Scan for the cell matching the given text and deliver its (x, y) coordinate at center. 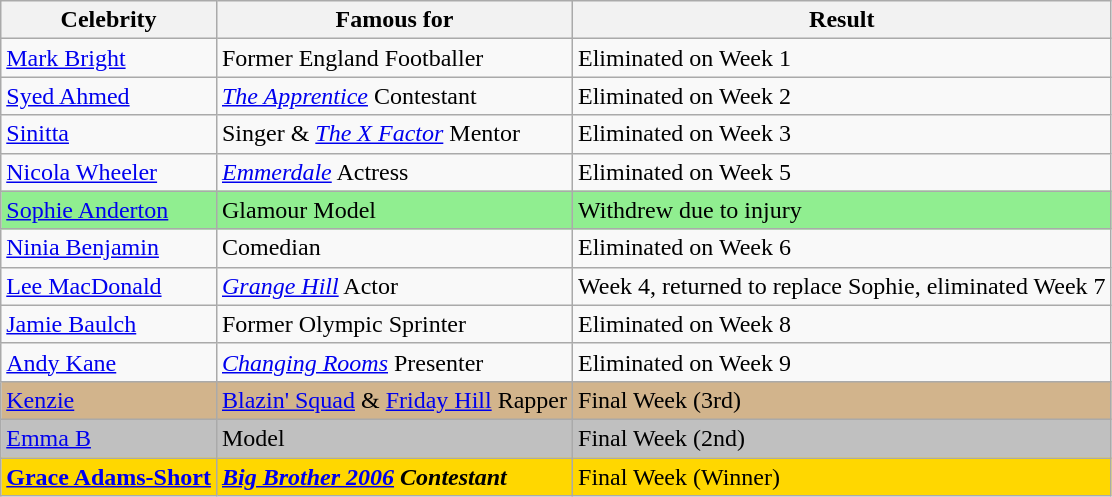
Singer & The X Factor Mentor (394, 134)
Big Brother 2006 Contestant (394, 477)
Jamie Baulch (109, 324)
Lee MacDonald (109, 286)
Comedian (394, 248)
Eliminated on Week 5 (842, 172)
Result (842, 20)
Emmerdale Actress (394, 172)
Grace Adams-Short (109, 477)
Nicola Wheeler (109, 172)
Andy Kane (109, 362)
Celebrity (109, 20)
Mark Bright (109, 58)
Eliminated on Week 6 (842, 248)
Kenzie (109, 400)
Sinitta (109, 134)
The Apprentice Contestant (394, 96)
Week 4, returned to replace Sophie, eliminated Week 7 (842, 286)
Emma B (109, 438)
Grange Hill Actor (394, 286)
Final Week (2nd) (842, 438)
Withdrew due to injury (842, 210)
Eliminated on Week 9 (842, 362)
Ninia Benjamin (109, 248)
Eliminated on Week 8 (842, 324)
Former England Footballer (394, 58)
Syed Ahmed (109, 96)
Final Week (Winner) (842, 477)
Eliminated on Week 2 (842, 96)
Sophie Anderton (109, 210)
Famous for (394, 20)
Glamour Model (394, 210)
Former Olympic Sprinter (394, 324)
Eliminated on Week 3 (842, 134)
Model (394, 438)
Final Week (3rd) (842, 400)
Blazin' Squad & Friday Hill Rapper (394, 400)
Eliminated on Week 1 (842, 58)
Changing Rooms Presenter (394, 362)
